Locate the cell with the specified text and output its (x, y) center coordinate. 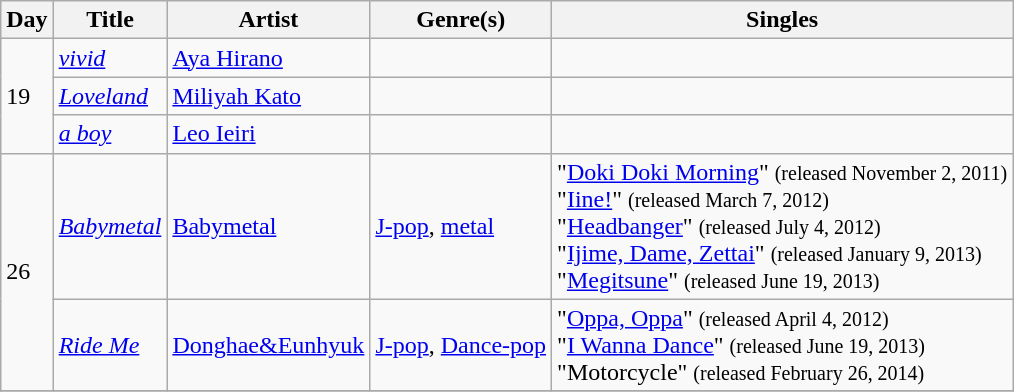
Title (110, 20)
J-pop, metal (461, 226)
Genre(s) (461, 20)
Loveland (110, 96)
Singles (782, 20)
"Oppa, Oppa" (released April 4, 2012)"I Wanna Dance" (released June 19, 2013)"Motorcycle" (released February 26, 2014) (782, 345)
J-pop, Dance-pop (461, 345)
Miliyah Kato (268, 96)
Leo Ieiri (268, 134)
vivid (110, 58)
a boy (110, 134)
Day (27, 20)
19 (27, 96)
26 (27, 272)
Aya Hirano (268, 58)
Donghae&Eunhyuk (268, 345)
Artist (268, 20)
Ride Me (110, 345)
